Output the (X, Y) coordinate of the center of the cell containing the given text.  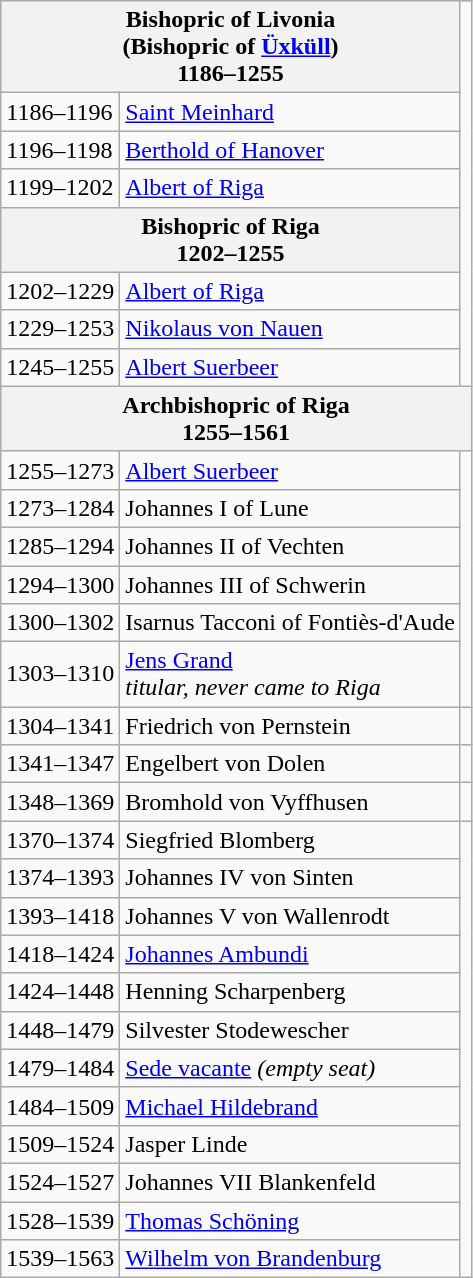
1202–1229 (60, 291)
Johannes Ambundi (290, 954)
1448–1479 (60, 1030)
1303–1310 (60, 674)
1424–1448 (60, 992)
Michael Hildebrand (290, 1106)
Thomas Schöning (290, 1221)
Johannes II of Vechten (290, 546)
Bishopric of Riga1202–1255 (231, 240)
Engelbert von Dolen (290, 764)
1196–1198 (60, 150)
1199–1202 (60, 188)
Isarnus Tacconi of Fontiès-d'Aude (290, 623)
1374–1393 (60, 878)
1418–1424 (60, 954)
1370–1374 (60, 840)
1186–1196 (60, 112)
Johannes V von Wallenrodt (290, 916)
1294–1300 (60, 585)
1528–1539 (60, 1221)
1539–1563 (60, 1259)
1348–1369 (60, 802)
Nikolaus von Nauen (290, 329)
Berthold of Hanover (290, 150)
Archbishopric of Riga1255–1561 (236, 418)
Jasper Linde (290, 1144)
1509–1524 (60, 1144)
1341–1347 (60, 764)
Siegfried Blomberg (290, 840)
Bishopric of Livonia(Bishopric of Üxküll)1186–1255 (231, 47)
1524–1527 (60, 1182)
Wilhelm von Brandenburg (290, 1259)
Bromhold von Vyffhusen (290, 802)
Johannes IV von Sinten (290, 878)
Saint Meinhard (290, 112)
1304–1341 (60, 726)
Johannes III of Schwerin (290, 585)
1393–1418 (60, 916)
1245–1255 (60, 367)
Silvester Stodewescher (290, 1030)
1285–1294 (60, 546)
Friedrich von Pernstein (290, 726)
1484–1509 (60, 1106)
Johannes VII Blankenfeld (290, 1182)
1273–1284 (60, 508)
Henning Scharpenberg (290, 992)
Jens Grandtitular, never came to Riga (290, 674)
1255–1273 (60, 470)
1300–1302 (60, 623)
Sede vacante (empty seat) (290, 1068)
Johannes I of Lune (290, 508)
1479–1484 (60, 1068)
1229–1253 (60, 329)
